Provide the (X, Y) coordinate of the cell's center where the given text is located.  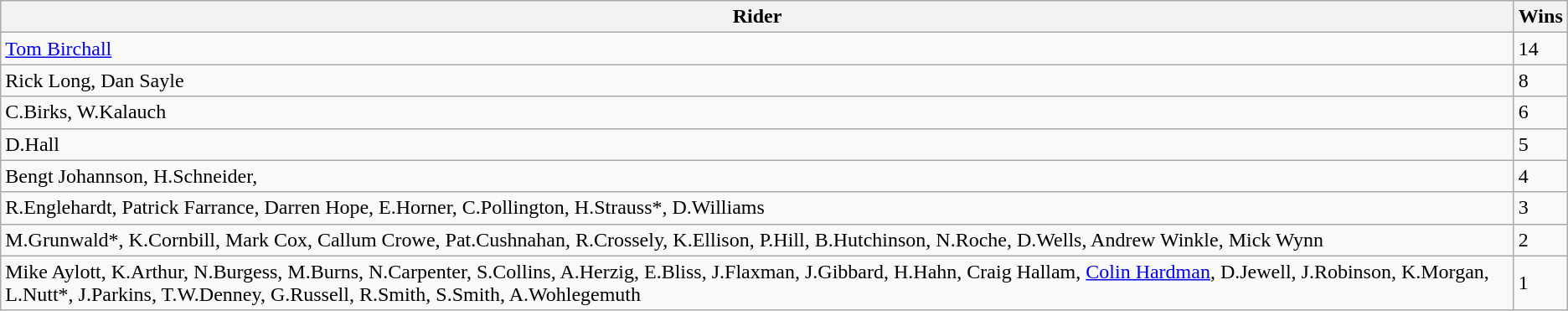
6 (1540, 112)
2 (1540, 240)
Tom Birchall (757, 49)
5 (1540, 144)
Bengt Johannson, H.Schneider, (757, 176)
3 (1540, 208)
8 (1540, 80)
R.Englehardt, Patrick Farrance, Darren Hope, E.Horner, C.Pollington, H.Strauss*, D.Williams (757, 208)
4 (1540, 176)
14 (1540, 49)
Wins (1540, 17)
C.Birks, W.Kalauch (757, 112)
1 (1540, 283)
D.Hall (757, 144)
Rider (757, 17)
Rick Long, Dan Sayle (757, 80)
